Identify which cell holds the provided text, then report its [X, Y] central coordinate. 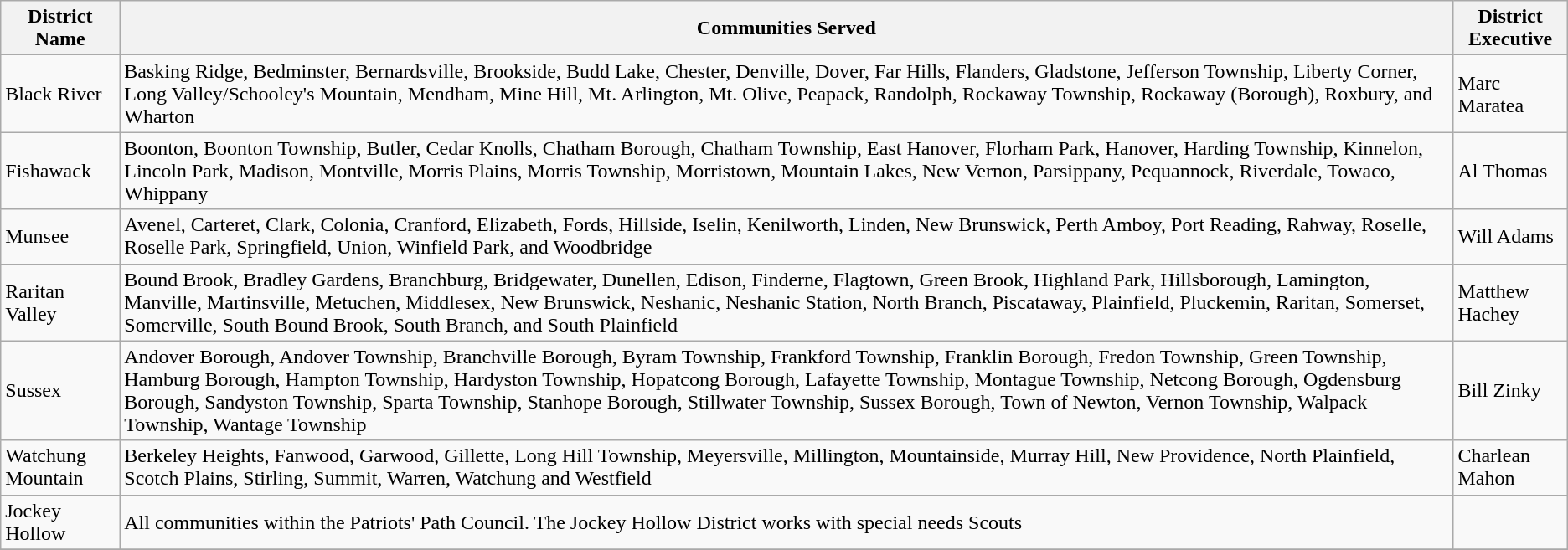
District Name [60, 28]
Bill Zinky [1510, 390]
Jockey Hollow [60, 522]
All communities within the Patriots' Path Council. The Jockey Hollow District works with special needs Scouts [787, 522]
Watchung Mountain [60, 467]
Raritan Valley [60, 302]
Communities Served [787, 28]
Matthew Hachey [1510, 302]
Munsee [60, 236]
District Executive [1510, 28]
Charlean Mahon [1510, 467]
Will Adams [1510, 236]
Black River [60, 94]
Sussex [60, 390]
Al Thomas [1510, 171]
Fishawack [60, 171]
Marc Maratea [1510, 94]
